Search for the cell housing the specified text and yield its (x, y) center coordinate. 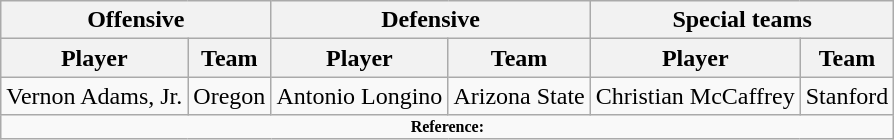
Special teams (742, 20)
Vernon Adams, Jr. (94, 96)
Stanford (847, 96)
Offensive (136, 20)
Arizona State (519, 96)
Christian McCaffrey (695, 96)
Reference: (448, 127)
Oregon (230, 96)
Defensive (430, 20)
Antonio Longino (360, 96)
